For the text-containing cell, return its midpoint in [X, Y] coordinate format. 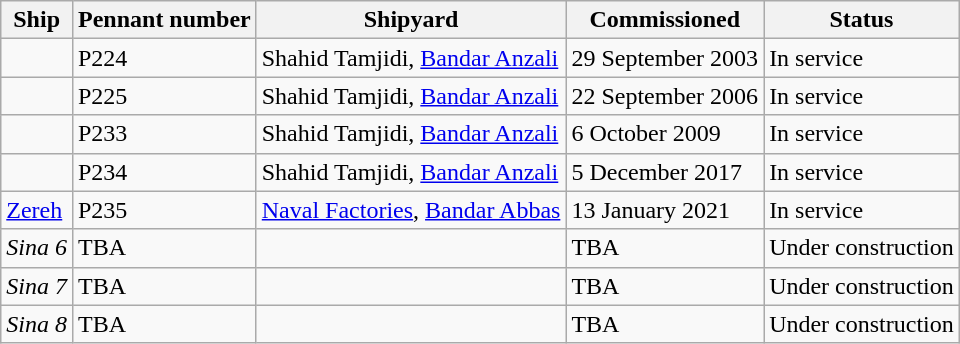
Commissioned [665, 20]
P235 [164, 210]
Naval Factories, Bandar Abbas [411, 210]
P234 [164, 172]
5 December 2017 [665, 172]
Sina 7 [37, 286]
6 October 2009 [665, 134]
Shipyard [411, 20]
P224 [164, 58]
Pennant number [164, 20]
Ship [37, 20]
Sina 8 [37, 324]
P233 [164, 134]
Sina 6 [37, 248]
29 September 2003 [665, 58]
13 January 2021 [665, 210]
Status [862, 20]
22 September 2006 [665, 96]
Zereh [37, 210]
P225 [164, 96]
